Pinpoint the cell where the given text exists, returning its [x, y] midpoint coordinate. 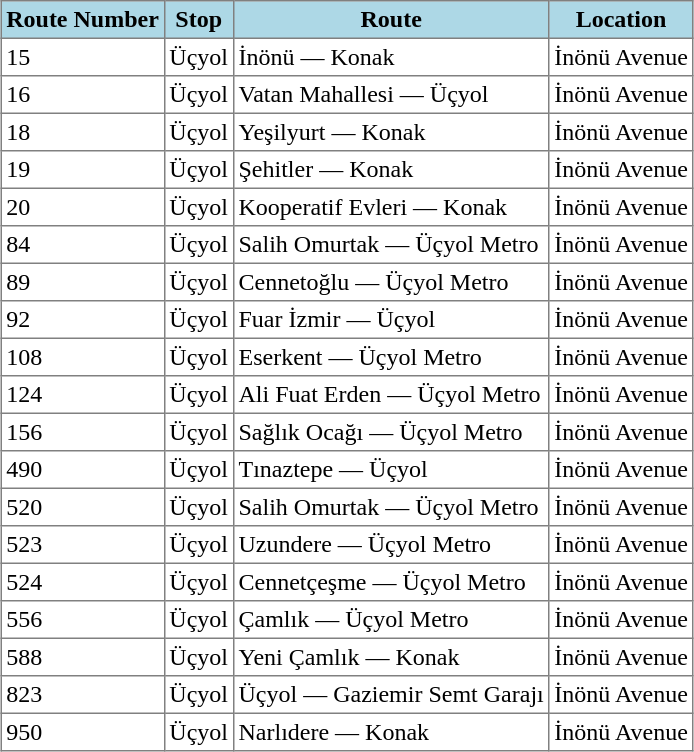
15 [82, 57]
84 [82, 245]
Eserkent — Üçyol Metro [391, 357]
Fuar İzmir — Üçyol [391, 320]
Stop [198, 20]
Cennetoğlu — Üçyol Metro [391, 282]
520 [82, 507]
823 [82, 695]
524 [82, 582]
Şehitler — Konak [391, 170]
Ali Fuat Erden — Üçyol Metro [391, 395]
Location [621, 20]
588 [82, 657]
Narlıdere — Konak [391, 732]
523 [82, 545]
124 [82, 395]
Yeni Çamlık — Konak [391, 657]
Çamlık — Üçyol Metro [391, 620]
Uzundere — Üçyol Metro [391, 545]
950 [82, 732]
20 [82, 207]
Cennetçeşme — Üçyol Metro [391, 582]
Vatan Mahallesi — Üçyol [391, 95]
Yeşilyurt — Konak [391, 132]
Kooperatif Evleri — Konak [391, 207]
490 [82, 470]
Route [391, 20]
Sağlık Ocağı — Üçyol Metro [391, 432]
İnönü — Konak [391, 57]
108 [82, 357]
92 [82, 320]
18 [82, 132]
16 [82, 95]
89 [82, 282]
156 [82, 432]
556 [82, 620]
19 [82, 170]
Route Number [82, 20]
Üçyol — Gaziemir Semt Garajı [391, 695]
Tınaztepe — Üçyol [391, 470]
